For the text-containing cell, return its midpoint in (x, y) coordinate format. 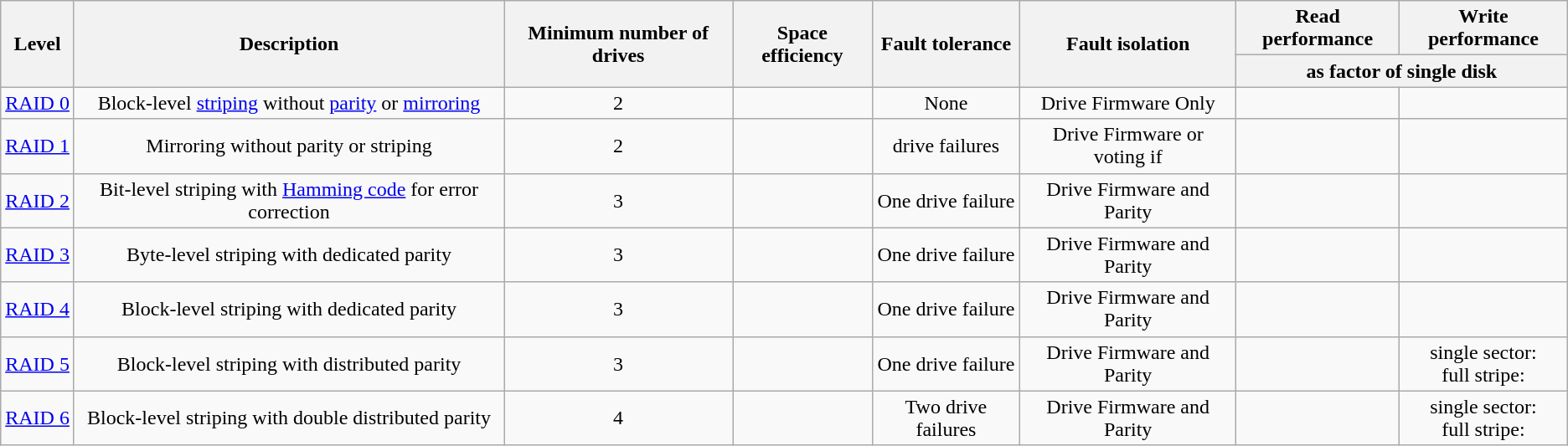
Level (38, 44)
Block-level striping with distributed parity (288, 363)
None (946, 103)
Drive Firmware or voting if (1128, 146)
4 (618, 418)
RAID 4 (38, 310)
Block-level striping with double distributed parity (288, 418)
RAID 3 (38, 254)
drive failures (946, 146)
Bit-level striping with Hamming code for error correction (288, 201)
Minimum number of drives (618, 44)
RAID 0 (38, 103)
Read performance (1318, 28)
Write performance (1484, 28)
Space efficiency (802, 44)
Description (288, 44)
RAID 2 (38, 201)
RAID 6 (38, 418)
RAID 1 (38, 146)
Byte-level striping with dedicated parity (288, 254)
RAID 5 (38, 363)
as factor of single disk (1402, 71)
Block-level striping without parity or mirroring (288, 103)
Drive Firmware Only (1128, 103)
Fault tolerance (946, 44)
Fault isolation (1128, 44)
Mirroring without parity or striping (288, 146)
Two drive failures (946, 418)
Block-level striping with dedicated parity (288, 310)
